Pinpoint the cell where the given text exists, returning its (X, Y) midpoint coordinate. 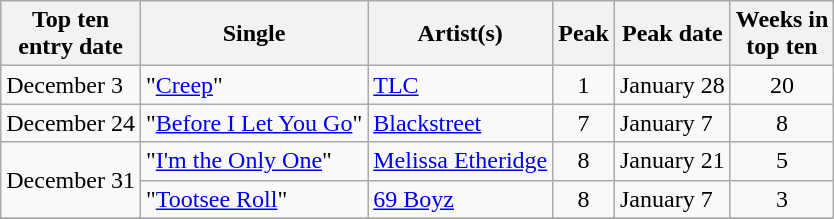
Single (254, 34)
Artist(s) (460, 34)
Peak (584, 34)
7 (584, 123)
Melissa Etheridge (460, 161)
December 24 (71, 123)
Peak date (672, 34)
69 Boyz (460, 199)
TLC (460, 85)
"I'm the Only One" (254, 161)
"Before I Let You Go" (254, 123)
Top tenentry date (71, 34)
5 (782, 161)
20 (782, 85)
December 31 (71, 180)
January 28 (672, 85)
December 3 (71, 85)
Blackstreet (460, 123)
Weeks intop ten (782, 34)
3 (782, 199)
1 (584, 85)
"Tootsee Roll" (254, 199)
"Creep" (254, 85)
January 21 (672, 161)
